For the text-containing cell, return its midpoint in (X, Y) coordinate format. 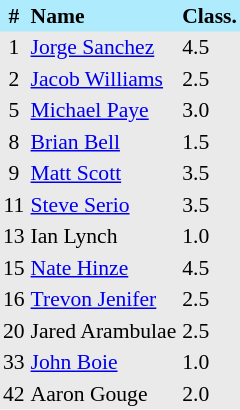
Jacob Williams (104, 79)
1.5 (210, 142)
John Boie (104, 362)
Brian Bell (104, 142)
2.0 (210, 394)
5 (14, 110)
16 (14, 300)
Michael Paye (104, 110)
42 (14, 394)
20 (14, 331)
33 (14, 362)
13 (14, 236)
1 (14, 48)
Matt Scott (104, 174)
3.0 (210, 110)
2 (14, 79)
Jorge Sanchez (104, 48)
8 (14, 142)
Name (104, 16)
# (14, 16)
Aaron Gouge (104, 394)
Trevon Jenifer (104, 300)
Ian Lynch (104, 236)
9 (14, 174)
Nate Hinze (104, 268)
Jared Arambulae (104, 331)
15 (14, 268)
11 (14, 205)
Steve Serio (104, 205)
Class. (210, 16)
